Provide the [x, y] coordinate of the cell's center where the given text is located.  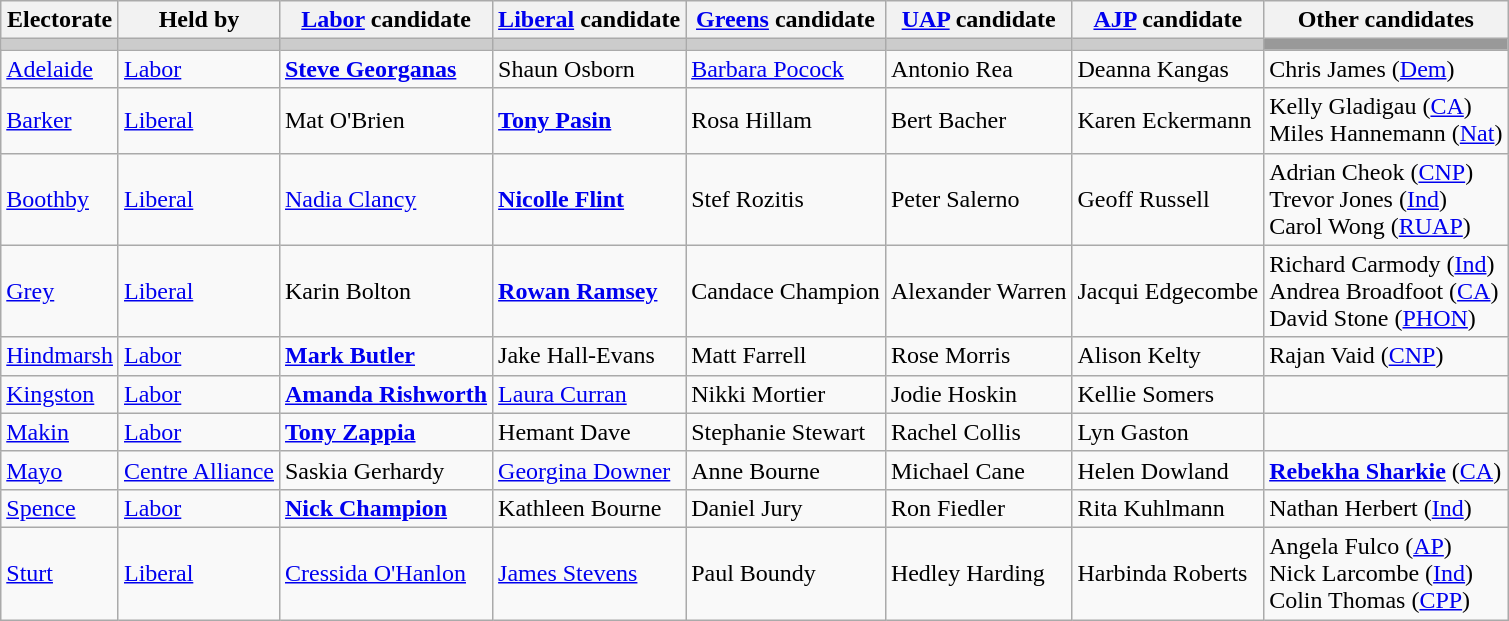
Rebekha Sharkie (CA) [1386, 470]
Bert Bacher [978, 120]
Ron Fiedler [978, 508]
James Stevens [590, 573]
Spence [60, 508]
Amanda Rishworth [386, 394]
Held by [198, 20]
Adelaide [60, 69]
Laura Curran [590, 394]
Alison Kelty [1168, 356]
Boothby [60, 199]
Matt Farrell [786, 356]
Richard Carmody (Ind)Andrea Broadfoot (CA) David Stone (PHON) [1386, 291]
Jake Hall-Evans [590, 356]
Cressida O'Hanlon [386, 573]
Nadia Clancy [386, 199]
Other candidates [1386, 20]
Georgina Downer [590, 470]
Kathleen Bourne [590, 508]
Nick Champion [386, 508]
Sturt [60, 573]
AJP candidate [1168, 20]
Greens candidate [786, 20]
Kelly Gladigau (CA) Miles Hannemann (Nat) [1386, 120]
Karen Eckermann [1168, 120]
Rowan Ramsey [590, 291]
Nathan Herbert (Ind) [1386, 508]
Tony Zappia [386, 432]
Rachel Collis [978, 432]
Deanna Kangas [1168, 69]
Hindmarsh [60, 356]
Shaun Osborn [590, 69]
Helen Dowland [1168, 470]
Paul Boundy [786, 573]
Hedley Harding [978, 573]
Barbara Pocock [786, 69]
Candace Champion [786, 291]
Rajan Vaid (CNP) [1386, 356]
Mat O'Brien [386, 120]
Angela Fulco (AP)Nick Larcombe (Ind)Colin Thomas (CPP) [1386, 573]
Antonio Rea [978, 69]
Centre Alliance [198, 470]
Nikki Mortier [786, 394]
Alexander Warren [978, 291]
Liberal candidate [590, 20]
Saskia Gerhardy [386, 470]
Kingston [60, 394]
Makin [60, 432]
Stephanie Stewart [786, 432]
Barker [60, 120]
Nicolle Flint [590, 199]
Michael Cane [978, 470]
Mark Butler [386, 356]
Jodie Hoskin [978, 394]
Kellie Somers [1168, 394]
Rita Kuhlmann [1168, 508]
Jacqui Edgecombe [1168, 291]
Geoff Russell [1168, 199]
Labor candidate [386, 20]
Anne Bourne [786, 470]
Karin Bolton [386, 291]
Steve Georganas [386, 69]
Chris James (Dem) [1386, 69]
Lyn Gaston [1168, 432]
Harbinda Roberts [1168, 573]
Tony Pasin [590, 120]
Adrian Cheok (CNP)Trevor Jones (Ind)Carol Wong (RUAP) [1386, 199]
UAP candidate [978, 20]
Stef Rozitis [786, 199]
Hemant Dave [590, 432]
Peter Salerno [978, 199]
Mayo [60, 470]
Rose Morris [978, 356]
Electorate [60, 20]
Grey [60, 291]
Rosa Hillam [786, 120]
Daniel Jury [786, 508]
